Output the (x, y) coordinate of the center of the cell containing the given text.  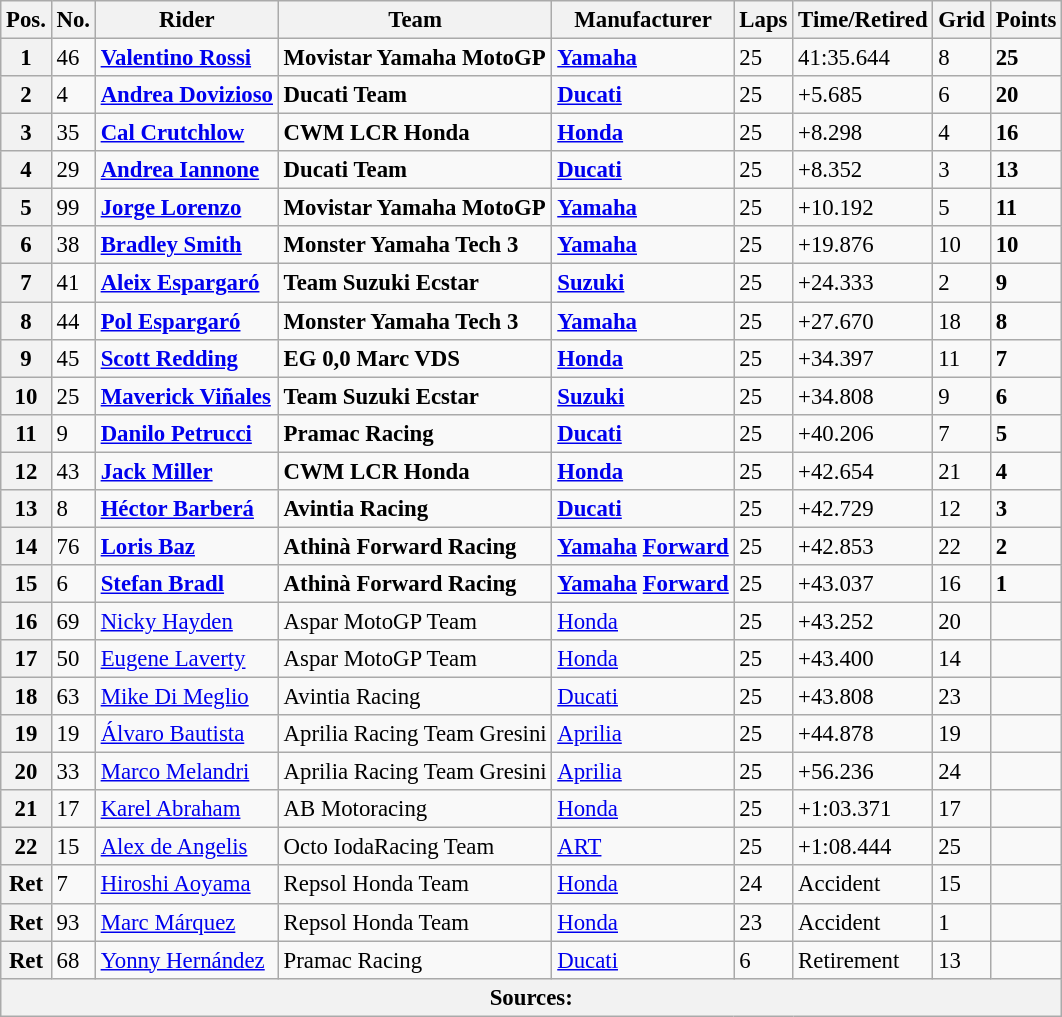
44 (73, 321)
Jack Miller (186, 471)
+34.808 (863, 396)
38 (73, 245)
Pol Espargaró (186, 321)
Karel Abraham (186, 809)
ART (643, 847)
+43.037 (863, 584)
Eugene Laverty (186, 659)
Mike Di Meglio (186, 697)
+19.876 (863, 245)
Cal Crutchlow (186, 133)
Retirement (863, 960)
Danilo Petrucci (186, 433)
Team (415, 20)
+1:08.444 (863, 847)
Nicky Hayden (186, 621)
Héctor Barberá (186, 509)
43 (73, 471)
Loris Baz (186, 546)
35 (73, 133)
45 (73, 358)
+56.236 (863, 772)
Hiroshi Aoyama (186, 885)
EG 0,0 Marc VDS (415, 358)
41:35.644 (863, 58)
+5.685 (863, 95)
41 (73, 283)
+27.670 (863, 321)
+43.808 (863, 697)
Andrea Iannone (186, 170)
33 (73, 772)
Time/Retired (863, 20)
+42.729 (863, 509)
Jorge Lorenzo (186, 208)
Octo IodaRacing Team (415, 847)
63 (73, 697)
Alex de Angelis (186, 847)
93 (73, 922)
+24.333 (863, 283)
+40.206 (863, 433)
Rider (186, 20)
Marc Márquez (186, 922)
Aleix Espargaró (186, 283)
76 (73, 546)
Bradley Smith (186, 245)
Grid (962, 20)
+34.397 (863, 358)
+43.252 (863, 621)
Álvaro Bautista (186, 734)
Andrea Dovizioso (186, 95)
69 (73, 621)
AB Motoracing (415, 809)
+8.352 (863, 170)
+10.192 (863, 208)
Manufacturer (643, 20)
68 (73, 960)
Marco Melandri (186, 772)
99 (73, 208)
50 (73, 659)
Valentino Rossi (186, 58)
29 (73, 170)
+43.400 (863, 659)
+44.878 (863, 734)
+42.853 (863, 546)
+42.654 (863, 471)
Points (1026, 20)
46 (73, 58)
No. (73, 20)
Sources: (532, 997)
Scott Redding (186, 358)
Pos. (26, 20)
+8.298 (863, 133)
+1:03.371 (863, 809)
Maverick Viñales (186, 396)
Stefan Bradl (186, 584)
Laps (764, 20)
Yonny Hernández (186, 960)
